Search for the cell housing the specified text and yield its [X, Y] center coordinate. 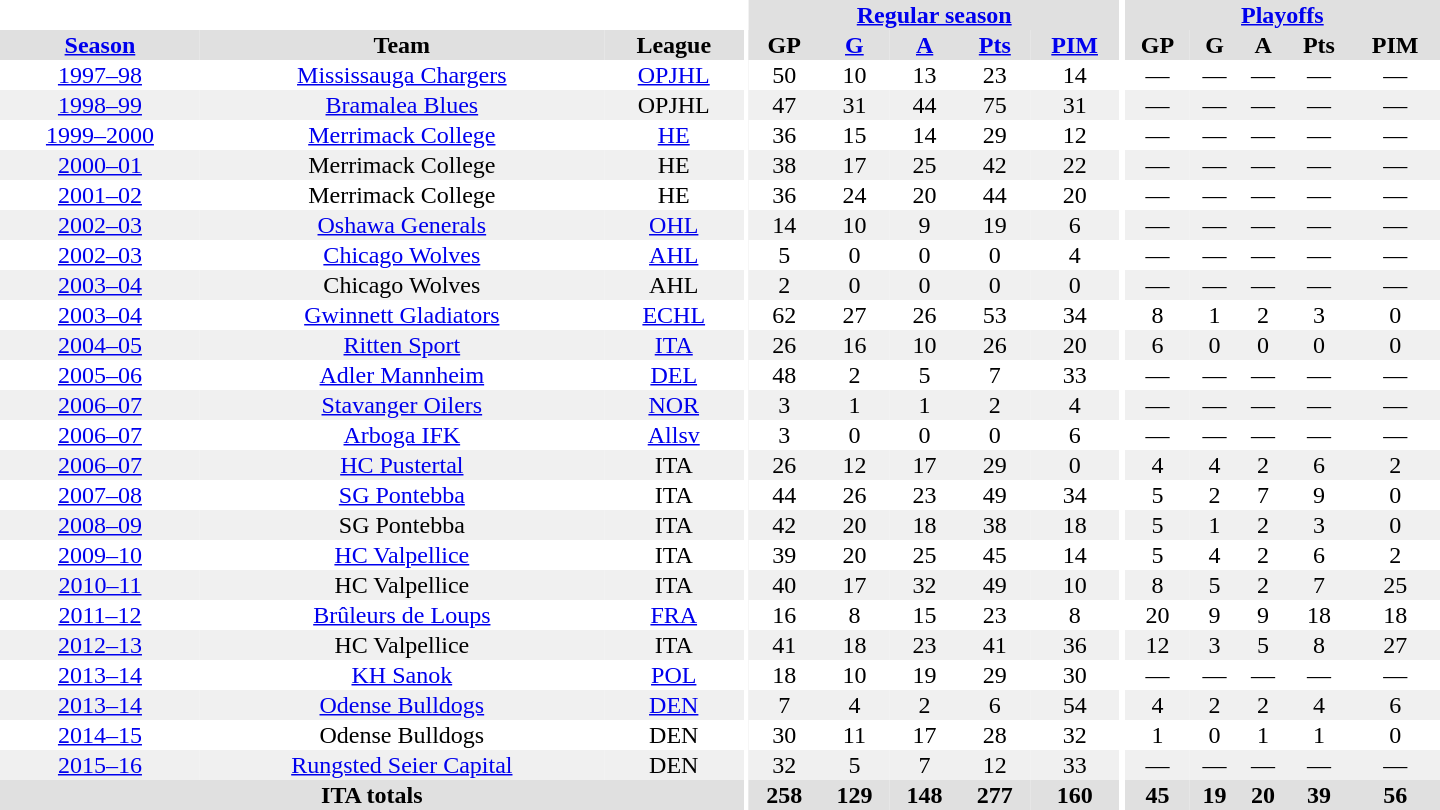
1999–2000 [100, 135]
22 [1074, 165]
ECHL [674, 315]
2012–13 [100, 645]
Adler Mannheim [402, 375]
Arboga IFK [402, 435]
Ritten Sport [402, 345]
Team [402, 45]
KH Sanok [402, 675]
Brûleurs de Loups [402, 615]
OHL [674, 225]
2014–15 [100, 735]
56 [1395, 795]
2004–05 [100, 345]
Bramalea Blues [402, 105]
54 [1074, 705]
Stavanger Oilers [402, 405]
Regular season [934, 15]
148 [925, 795]
2000–01 [100, 165]
47 [784, 105]
11 [854, 735]
40 [784, 585]
129 [854, 795]
277 [995, 795]
NOR [674, 405]
2009–10 [100, 555]
2007–08 [100, 495]
2005–06 [100, 375]
2011–12 [100, 615]
50 [784, 75]
Season [100, 45]
2008–09 [100, 525]
24 [854, 195]
DEL [674, 375]
160 [1074, 795]
48 [784, 375]
League [674, 45]
28 [995, 735]
258 [784, 795]
75 [995, 105]
Allsv [674, 435]
Playoffs [1282, 15]
1998–99 [100, 105]
FRA [674, 615]
POL [674, 675]
1997–98 [100, 75]
Gwinnett Gladiators [402, 315]
62 [784, 315]
ITA totals [372, 795]
53 [995, 315]
13 [925, 75]
Oshawa Generals [402, 225]
HC Pustertal [402, 465]
Mississauga Chargers [402, 75]
2001–02 [100, 195]
2015–16 [100, 765]
2010–11 [100, 585]
Rungsted Seier Capital [402, 765]
